Determine the (x, y) coordinate at the center of the cell enclosing the given text.  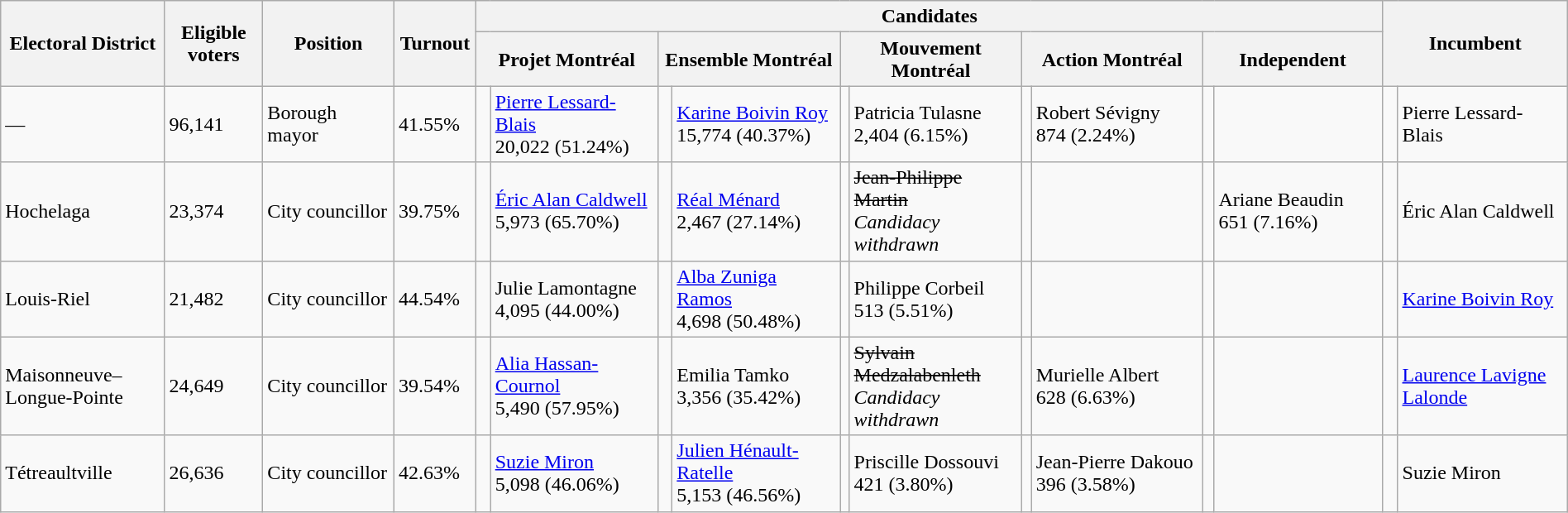
Alia Hassan-Cournol 5,490 (57.95%) (574, 386)
42.63% (435, 473)
Maisonneuve–Longue-Pointe (83, 386)
Action Montréal (1112, 60)
Karine Boivin Roy 15,774 (40.37%) (756, 124)
39.75% (435, 212)
96,141 (213, 124)
Julie Lamontagne 4,095 (44.00%) (574, 299)
Turnout (435, 43)
Julien Hénault-Ratelle 5,153 (46.56%) (756, 473)
Jean-Pierre Dakouo 396 (3.58%) (1116, 473)
44.54% (435, 299)
Patricia Tulasne 2,404 (6.15%) (936, 124)
Alba Zuniga Ramos 4,698 (50.48%) (756, 299)
— (83, 124)
24,649 (213, 386)
Priscille Dossouvi 421 (3.80%) (936, 473)
Independent (1293, 60)
Sylvain MedzalabenlethCandidacy withdrawn (936, 386)
23,374 (213, 212)
Projet Montréal (566, 60)
26,636 (213, 473)
21,482 (213, 299)
Éric Alan Caldwell 5,973 (65.70%) (574, 212)
Philippe Corbeil 513 (5.51%) (936, 299)
Hochelaga (83, 212)
Réal Ménard 2,467 (27.14%) (756, 212)
Borough mayor (329, 124)
Murielle Albert 628 (6.63%) (1116, 386)
Emilia Tamko 3,356 (35.42%) (756, 386)
Mouvement Montréal (931, 60)
Electoral District (83, 43)
Pierre Lessard-Blais (1482, 124)
Louis-Riel (83, 299)
Position (329, 43)
Candidates (930, 17)
41.55% (435, 124)
Karine Boivin Roy (1482, 299)
Suzie Miron (1482, 473)
Ensemble Montréal (748, 60)
Suzie Miron 5,098 (46.06%) (574, 473)
Éric Alan Caldwell (1482, 212)
Ariane Beaudin 651 (7.16%) (1298, 212)
Jean-Philippe MartinCandidacy withdrawn (936, 212)
Robert Sévigny 874 (2.24%) (1116, 124)
Tétreaultville (83, 473)
Pierre Lessard-Blais 20,022 (51.24%) (574, 124)
39.54% (435, 386)
Eligible voters (213, 43)
Laurence Lavigne Lalonde (1482, 386)
Incumbent (1475, 43)
